Identify which cell holds the provided text, then report its (X, Y) central coordinate. 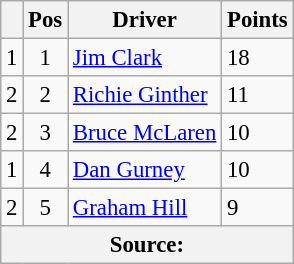
Source: (147, 245)
Bruce McLaren (145, 133)
3 (46, 133)
Pos (46, 20)
4 (46, 170)
Dan Gurney (145, 170)
Graham Hill (145, 208)
18 (258, 58)
9 (258, 208)
5 (46, 208)
Driver (145, 20)
Richie Ginther (145, 95)
Jim Clark (145, 58)
Points (258, 20)
11 (258, 95)
